Return the [x, y] coordinate for the center point of the cell that contains the specified text.  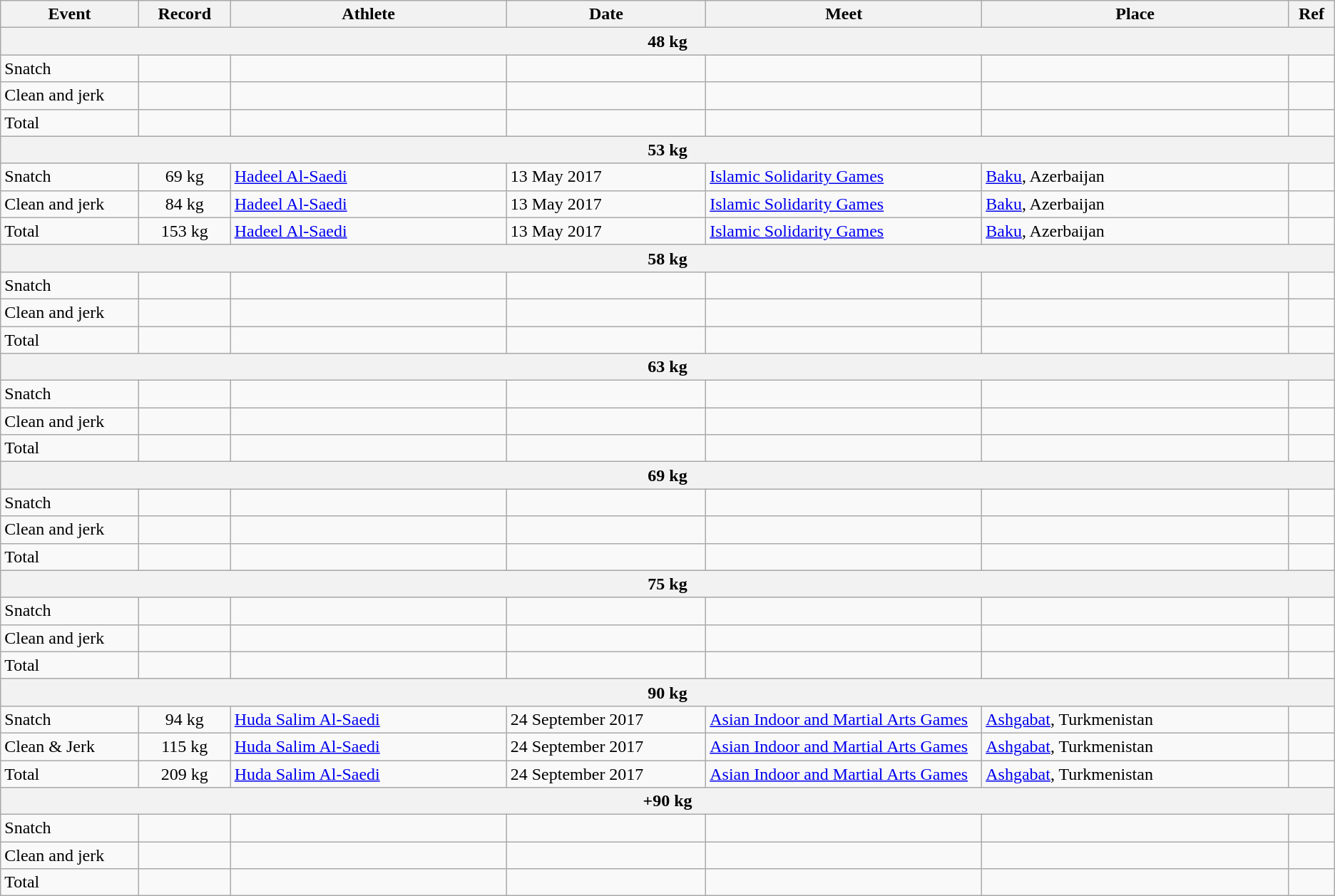
90 kg [667, 692]
115 kg [184, 746]
Event [70, 14]
Record [184, 14]
48 kg [667, 41]
Ref [1312, 14]
94 kg [184, 719]
58 kg [667, 258]
63 kg [667, 367]
209 kg [184, 773]
+90 kg [667, 801]
53 kg [667, 150]
84 kg [184, 204]
Meet [844, 14]
Athlete [368, 14]
75 kg [667, 584]
Date [606, 14]
153 kg [184, 231]
Clean & Jerk [70, 746]
Place [1135, 14]
